Identify which cell holds the provided text, then report its [x, y] central coordinate. 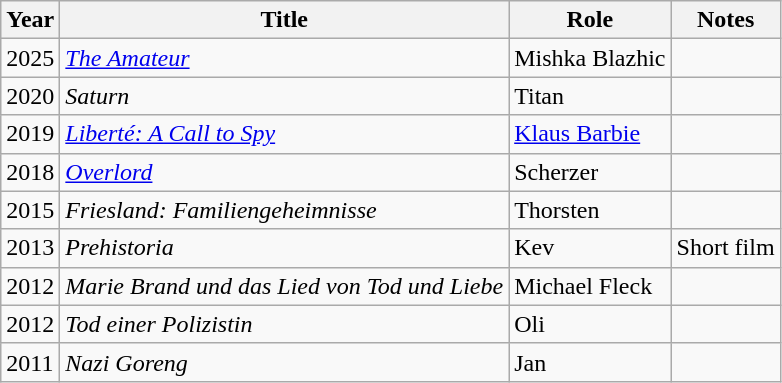
Nazi Goreng [284, 362]
Marie Brand und das Lied von Tod und Liebe [284, 286]
Role [590, 20]
2020 [30, 96]
Kev [590, 248]
Notes [726, 20]
Michael Fleck [590, 286]
The Amateur [284, 58]
Year [30, 20]
2011 [30, 362]
Saturn [284, 96]
Title [284, 20]
Prehistoria [284, 248]
Liberté: A Call to Spy [284, 134]
2015 [30, 210]
2019 [30, 134]
Friesland: Familiengeheimnisse [284, 210]
Jan [590, 362]
Short film [726, 248]
Oli [590, 324]
Tod einer Polizistin [284, 324]
Overlord [284, 172]
Titan [590, 96]
2013 [30, 248]
Mishka Blazhic [590, 58]
2025 [30, 58]
Thorsten [590, 210]
2018 [30, 172]
Scherzer [590, 172]
Klaus Barbie [590, 134]
